Find where the given text appears and provide that cell's center as (x, y) coordinate. 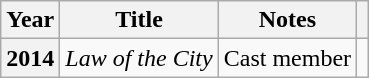
2014 (30, 58)
Law of the City (139, 58)
Notes (287, 20)
Cast member (287, 58)
Title (139, 20)
Year (30, 20)
